Extract the (X, Y) coordinate from the center of the cell holding the provided text.  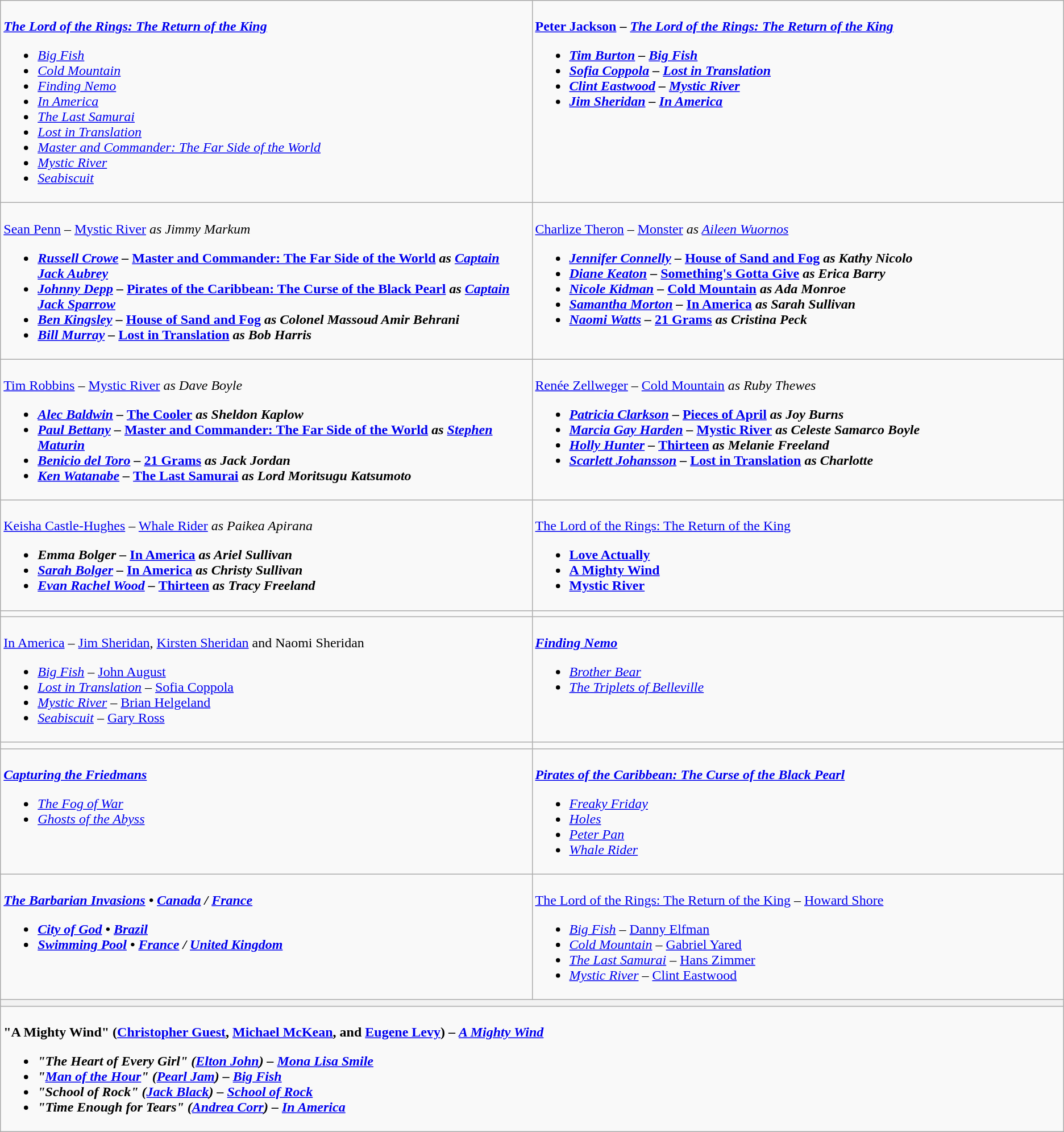
Finding NemoBrother BearThe Triplets of Belleville (798, 680)
The Barbarian Invasions • Canada / FranceCity of God • BrazilSwimming Pool • France / United Kingdom (266, 937)
Capturing the FriedmansThe Fog of WarGhosts of the Abyss (266, 811)
Pirates of the Caribbean: The Curse of the Black PearlFreaky FridayHolesPeter PanWhale Rider (798, 811)
The Lord of the Rings: The Return of the KingLove ActuallyA Mighty WindMystic River (798, 555)
